Output the [X, Y] coordinate of the center of the cell containing the given text.  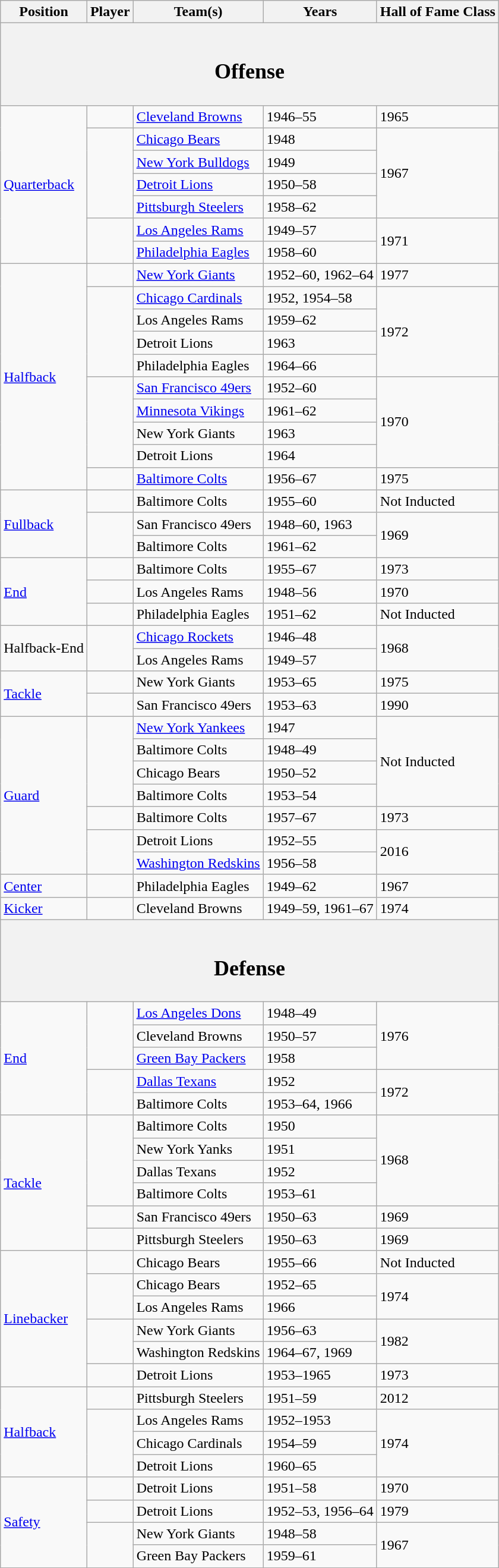
1958–60 [320, 252]
1950–57 [320, 1036]
Fullback [44, 524]
Years [320, 12]
Position [44, 12]
1957–67 [320, 818]
1953–1965 [320, 1375]
1951–58 [320, 1488]
1955–67 [320, 569]
Los Angeles Dons [198, 1013]
Guard [44, 795]
1948–56 [320, 591]
1958–62 [320, 207]
Linebacker [44, 1318]
Safety [44, 1522]
1952, 1954–58 [320, 298]
1950–58 [320, 184]
Team(s) [198, 12]
1955–66 [320, 1262]
1979 [437, 1511]
New York Yanks [198, 1149]
1949–59, 1961–67 [320, 908]
Offense [249, 64]
1953–64, 1966 [320, 1104]
1953–65 [320, 682]
1946–48 [320, 637]
1982 [437, 1341]
Player [110, 12]
1990 [437, 705]
1953–63 [320, 705]
Center [44, 886]
1956–67 [320, 478]
1956–58 [320, 863]
Minnesota Vikings [198, 411]
Hall of Fame Class [437, 12]
1949 [320, 162]
1977 [437, 275]
1956–63 [320, 1330]
1949–62 [320, 886]
1953–54 [320, 795]
1952–60 [320, 388]
1950 [320, 1126]
1952–65 [320, 1284]
1966 [320, 1307]
1954–59 [320, 1443]
Chicago Rockets [198, 637]
1947 [320, 728]
1950–52 [320, 773]
1948–60, 1963 [320, 524]
1953–61 [320, 1194]
New York Yankees [198, 728]
1976 [437, 1036]
Quarterback [44, 184]
1960–65 [320, 1466]
Kicker [44, 908]
1971 [437, 241]
1964–67, 1969 [320, 1353]
1959–62 [320, 320]
1948 [320, 139]
Halfback-End [44, 648]
1952–55 [320, 840]
1965 [437, 117]
Defense [249, 961]
1952–1953 [320, 1421]
1951–59 [320, 1398]
1948–58 [320, 1534]
1952–53, 1956–64 [320, 1511]
1951 [320, 1149]
New York Bulldogs [198, 162]
1958 [320, 1059]
2016 [437, 852]
1952–60, 1962–64 [320, 275]
1959–61 [320, 1556]
1964–66 [320, 366]
2012 [437, 1398]
1964 [320, 456]
1951–62 [320, 614]
1946–55 [320, 117]
1955–60 [320, 501]
